Capture the cell that displays the provided text and extract its [X, Y] central coordinate. 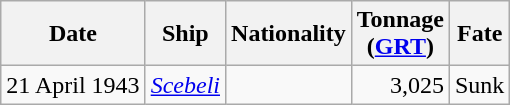
Fate [479, 34]
Nationality [289, 34]
Date [73, 34]
Ship [185, 34]
21 April 1943 [73, 85]
Scebeli [185, 85]
Sunk [479, 85]
3,025 [400, 85]
Tonnage(GRT) [400, 34]
